Capture the cell that displays the provided text and extract its [x, y] central coordinate. 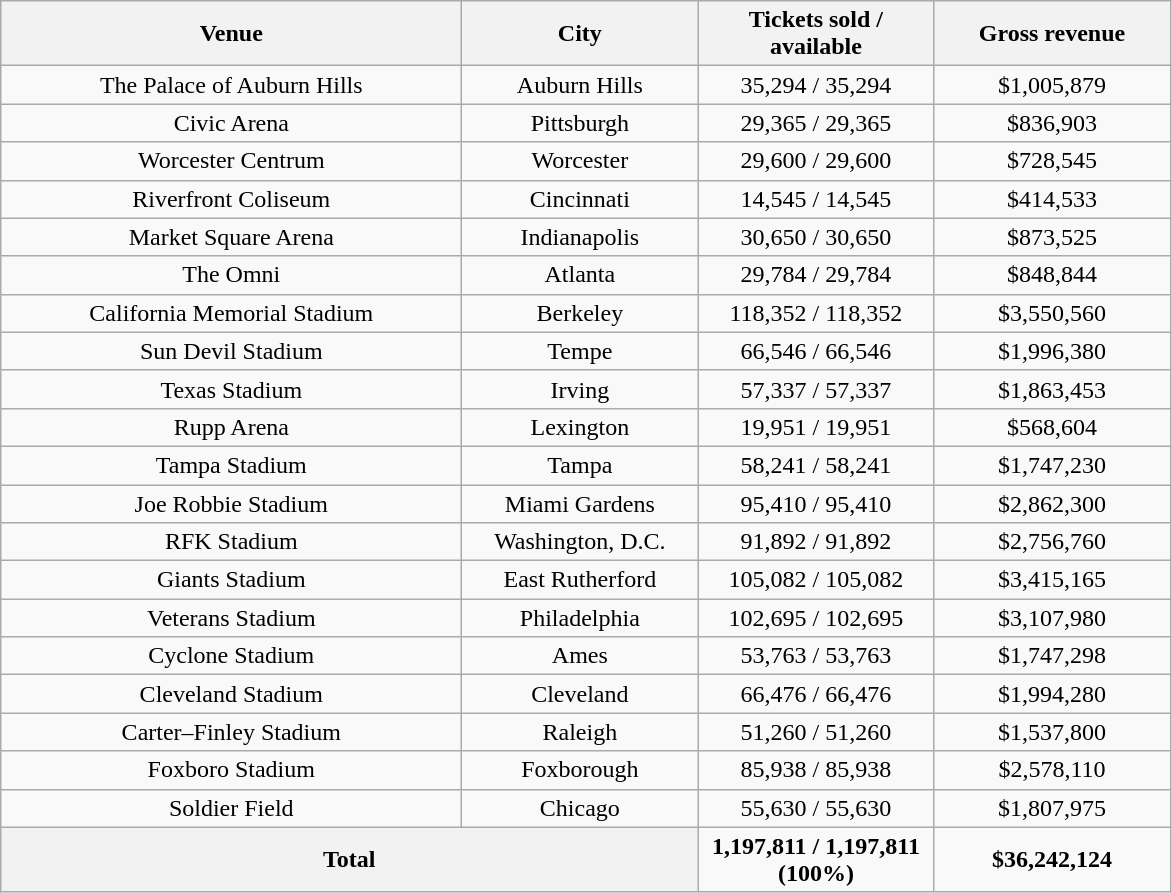
East Rutherford [580, 580]
Atlanta [580, 275]
Miami Gardens [580, 503]
$1,747,230 [1052, 465]
$3,550,560 [1052, 313]
58,241 / 58,241 [816, 465]
Washington, D.C. [580, 542]
Cyclone Stadium [232, 656]
66,476 / 66,476 [816, 694]
91,892 / 91,892 [816, 542]
$2,756,760 [1052, 542]
57,337 / 57,337 [816, 389]
105,082 / 105,082 [816, 580]
35,294 / 35,294 [816, 85]
Irving [580, 389]
14,545 / 14,545 [816, 199]
RFK Stadium [232, 542]
95,410 / 95,410 [816, 503]
Lexington [580, 427]
Tickets sold / available [816, 34]
Tempe [580, 351]
Carter–Finley Stadium [232, 732]
29,365 / 29,365 [816, 123]
30,650 / 30,650 [816, 237]
Joe Robbie Stadium [232, 503]
$36,242,124 [1052, 860]
$2,578,110 [1052, 770]
$1,863,453 [1052, 389]
$1,537,800 [1052, 732]
Tampa [580, 465]
Veterans Stadium [232, 618]
Cleveland [580, 694]
Chicago [580, 808]
$848,844 [1052, 275]
Cincinnati [580, 199]
118,352 / 118,352 [816, 313]
$1,747,298 [1052, 656]
Berkeley [580, 313]
$3,415,165 [1052, 580]
$873,525 [1052, 237]
29,600 / 29,600 [816, 161]
$728,545 [1052, 161]
$836,903 [1052, 123]
Venue [232, 34]
66,546 / 66,546 [816, 351]
Raleigh [580, 732]
California Memorial Stadium [232, 313]
Riverfront Coliseum [232, 199]
$1,994,280 [1052, 694]
Foxboro Stadium [232, 770]
$1,996,380 [1052, 351]
$414,533 [1052, 199]
51,260 / 51,260 [816, 732]
Texas Stadium [232, 389]
Gross revenue [1052, 34]
Sun Devil Stadium [232, 351]
53,763 / 53,763 [816, 656]
Indianapolis [580, 237]
Pittsburgh [580, 123]
$1,807,975 [1052, 808]
$1,005,879 [1052, 85]
Ames [580, 656]
Rupp Arena [232, 427]
The Omni [232, 275]
Worcester [580, 161]
85,938 / 85,938 [816, 770]
102,695 / 102,695 [816, 618]
1,197,811 / 1,197,811(100%) [816, 860]
19,951 / 19,951 [816, 427]
Civic Arena [232, 123]
Foxborough [580, 770]
The Palace of Auburn Hills [232, 85]
$3,107,980 [1052, 618]
29,784 / 29,784 [816, 275]
55,630 / 55,630 [816, 808]
Total [350, 860]
$2,862,300 [1052, 503]
Market Square Arena [232, 237]
Philadelphia [580, 618]
Worcester Centrum [232, 161]
Giants Stadium [232, 580]
$568,604 [1052, 427]
Cleveland Stadium [232, 694]
Tampa Stadium [232, 465]
Auburn Hills [580, 85]
City [580, 34]
Soldier Field [232, 808]
